Search for the cell housing the specified text and yield its (X, Y) center coordinate. 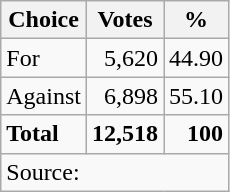
12,518 (124, 134)
6,898 (124, 96)
Against (44, 96)
Source: (115, 172)
For (44, 58)
Total (44, 134)
55.10 (196, 96)
Choice (44, 20)
% (196, 20)
Votes (124, 20)
100 (196, 134)
5,620 (124, 58)
44.90 (196, 58)
